Pinpoint the cell where the given text exists, returning its (x, y) midpoint coordinate. 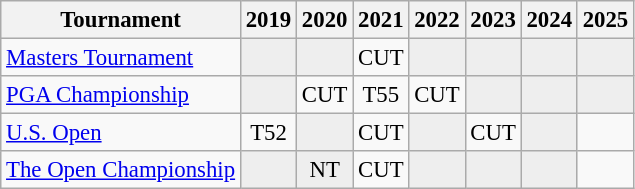
U.S. Open (121, 133)
PGA Championship (121, 95)
Tournament (121, 20)
2021 (381, 20)
The Open Championship (121, 170)
2023 (493, 20)
T55 (381, 95)
NT (325, 170)
2024 (549, 20)
T52 (268, 133)
2020 (325, 20)
2019 (268, 20)
2025 (605, 20)
Masters Tournament (121, 58)
2022 (437, 20)
